Capture the cell that displays the provided text and extract its [x, y] central coordinate. 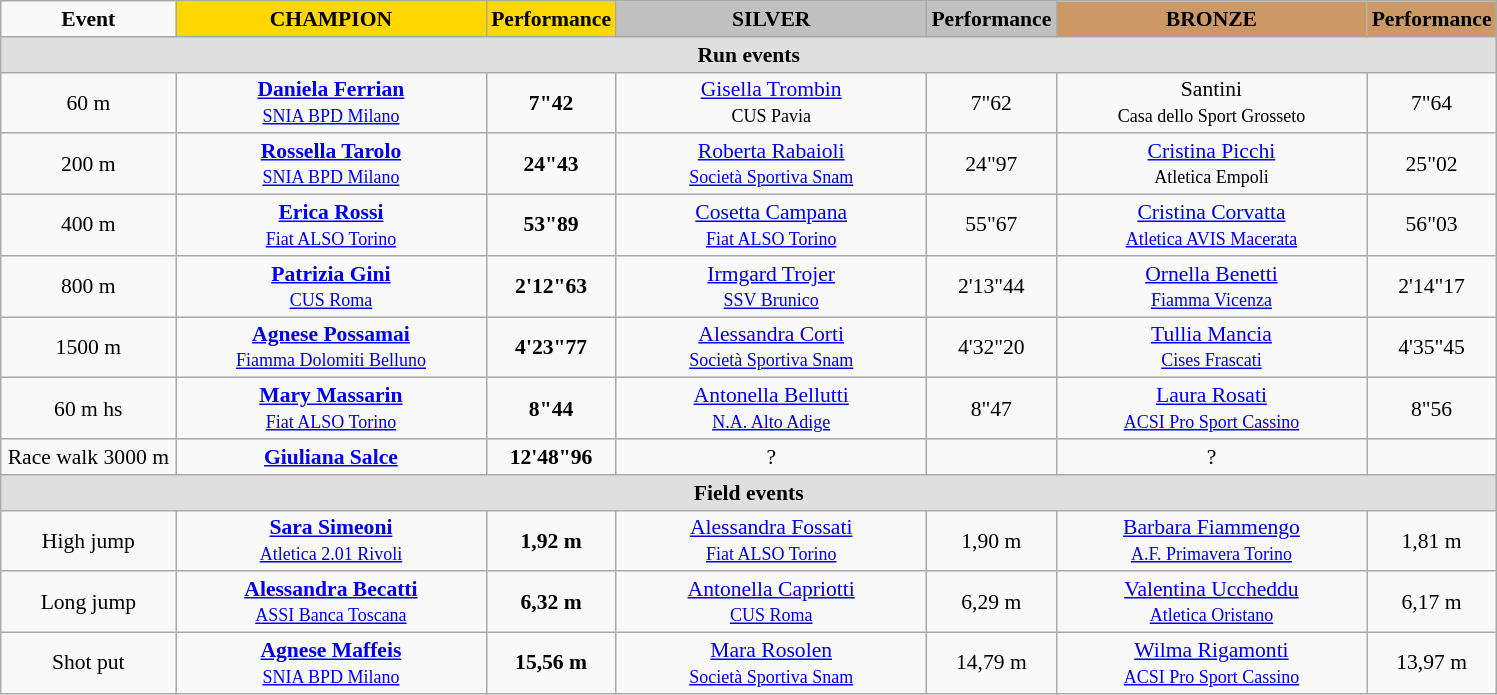
24"97 [991, 164]
Race walk 3000 m [88, 457]
12'48"96 [551, 457]
High jump [88, 540]
13,97 m [1431, 664]
4'35"45 [1431, 348]
1,81 m [1431, 540]
Irmgard TrojerSSV Brunico [771, 286]
Barbara FiammengoA.F. Primavera Torino [1211, 540]
2'12"63 [551, 286]
Alessandra BecattiASSI Banca Toscana [331, 602]
8"47 [991, 408]
7"42 [551, 102]
Field events [749, 493]
Antonella BelluttiN.A. Alto Adige [771, 408]
7"64 [1431, 102]
7"62 [991, 102]
Shot put [88, 664]
1,90 m [991, 540]
Erica RossiFiat ALSO Torino [331, 226]
2'13"44 [991, 286]
24"43 [551, 164]
8"56 [1431, 408]
Rossella TaroloSNIA BPD Milano [331, 164]
BRONZE [1211, 19]
Event [88, 19]
SantiniCasa dello Sport Grosseto [1211, 102]
Antonella CapriottiCUS Roma [771, 602]
Cristina PicchiAtletica Empoli [1211, 164]
Mary MassarinFiat ALSO Torino [331, 408]
Run events [749, 55]
4'32"20 [991, 348]
56"03 [1431, 226]
200 m [88, 164]
1500 m [88, 348]
SILVER [771, 19]
Ornella BenettiFiamma Vicenza [1211, 286]
Sara SimeoniAtletica 2.01 Rivoli [331, 540]
6,17 m [1431, 602]
Cosetta CampanaFiat ALSO Torino [771, 226]
55"67 [991, 226]
400 m [88, 226]
CHAMPION [331, 19]
Tullia ManciaCises Frascati [1211, 348]
14,79 m [991, 664]
Wilma RigamontiACSI Pro Sport Cassino [1211, 664]
Agnese MaffeisSNIA BPD Milano [331, 664]
Patrizia GiniCUS Roma [331, 286]
Long jump [88, 602]
Gisella TrombinCUS Pavia [771, 102]
6,32 m [551, 602]
4'23"77 [551, 348]
Alessandra CortiSocietà Sportiva Snam [771, 348]
60 m hs [88, 408]
15,56 m [551, 664]
1,92 m [551, 540]
Laura RosatiACSI Pro Sport Cassino [1211, 408]
Roberta RabaioliSocietà Sportiva Snam [771, 164]
Mara RosolenSocietà Sportiva Snam [771, 664]
Daniela FerrianSNIA BPD Milano [331, 102]
60 m [88, 102]
53"89 [551, 226]
8"44 [551, 408]
6,29 m [991, 602]
Alessandra FossatiFiat ALSO Torino [771, 540]
800 m [88, 286]
Giuliana Salce [331, 457]
Cristina CorvattaAtletica AVIS Macerata [1211, 226]
2'14"17 [1431, 286]
Agnese PossamaiFiamma Dolomiti Belluno [331, 348]
25"02 [1431, 164]
Valentina UcchedduAtletica Oristano [1211, 602]
